Search for the cell housing the specified text and yield its (x, y) center coordinate. 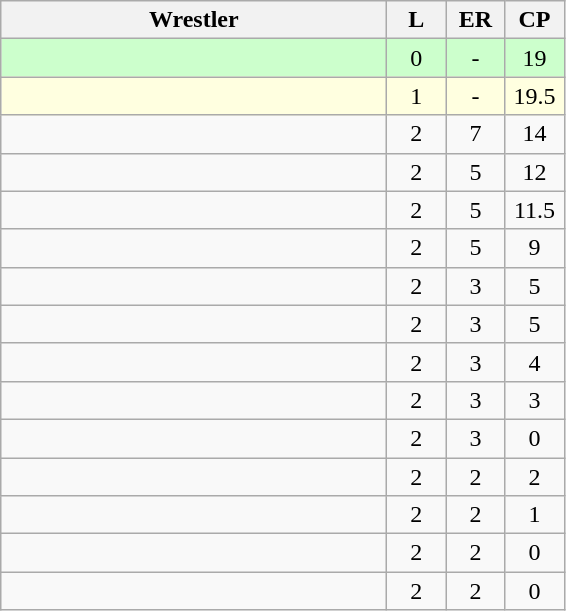
ER (476, 20)
L (416, 20)
19.5 (534, 96)
CP (534, 20)
14 (534, 134)
12 (534, 172)
11.5 (534, 210)
Wrestler (194, 20)
4 (534, 362)
19 (534, 58)
9 (534, 248)
7 (476, 134)
